Scan for the cell matching the given text and deliver its [X, Y] coordinate at center. 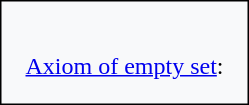
Axiom of empty set: [124, 52]
